Provide the (x, y) coordinate of the cell's center where the given text is located.  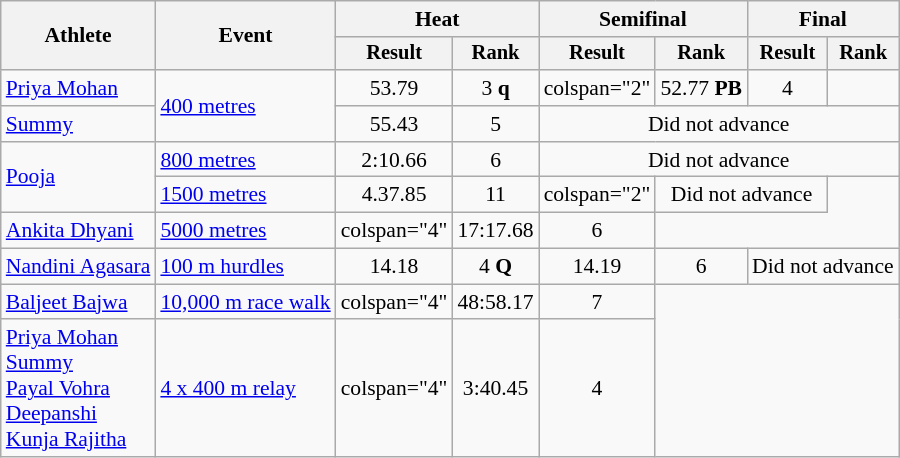
Nandini Agasara (78, 267)
100 m hurdles (245, 267)
Ankita Dhyani (78, 231)
2:10.66 (394, 160)
11 (495, 195)
52.77 PB (701, 88)
5000 metres (245, 231)
48:58.17 (495, 302)
4 x 400 m relay (245, 389)
4.37.85 (394, 195)
5 (495, 124)
800 metres (245, 160)
Priya Mohan (78, 88)
Pooja (78, 178)
400 metres (245, 106)
3 q (495, 88)
3:40.45 (495, 389)
Priya MohanSummyPayal VohraDeepanshiKunja Rajitha (78, 389)
17:17.68 (495, 231)
Semifinal (643, 19)
53.79 (394, 88)
Athlete (78, 36)
Heat (438, 19)
14.18 (394, 267)
7 (598, 302)
1500 metres (245, 195)
Summy (78, 124)
14.19 (598, 267)
Baljeet Bajwa (78, 302)
Final (823, 19)
55.43 (394, 124)
10,000 m race walk (245, 302)
Event (245, 36)
4 Q (495, 267)
